Capture the cell that displays the provided text and extract its (x, y) central coordinate. 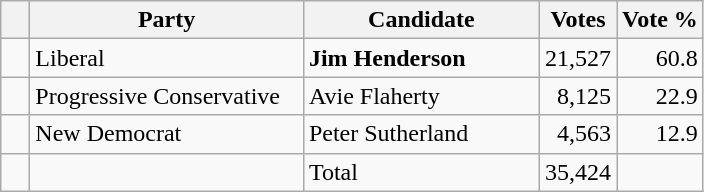
Jim Henderson (421, 58)
Vote % (660, 20)
8,125 (578, 96)
Peter Sutherland (421, 134)
12.9 (660, 134)
Avie Flaherty (421, 96)
Party (167, 20)
Votes (578, 20)
Candidate (421, 20)
Liberal (167, 58)
4,563 (578, 134)
35,424 (578, 172)
Progressive Conservative (167, 96)
21,527 (578, 58)
60.8 (660, 58)
22.9 (660, 96)
New Democrat (167, 134)
Total (421, 172)
